Identify which cell holds the provided text, then report its [x, y] central coordinate. 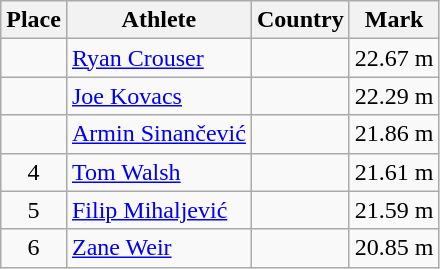
Joe Kovacs [158, 96]
20.85 m [394, 248]
Armin Sinančević [158, 134]
Ryan Crouser [158, 58]
21.61 m [394, 172]
Filip Mihaljević [158, 210]
Mark [394, 20]
6 [34, 248]
Tom Walsh [158, 172]
Zane Weir [158, 248]
4 [34, 172]
21.59 m [394, 210]
21.86 m [394, 134]
22.67 m [394, 58]
Place [34, 20]
22.29 m [394, 96]
Athlete [158, 20]
Country [300, 20]
5 [34, 210]
